Scan for the cell matching the given text and deliver its [X, Y] coordinate at center. 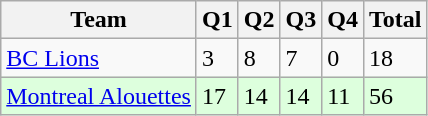
0 [343, 58]
Q4 [343, 20]
7 [301, 58]
3 [217, 58]
17 [217, 96]
11 [343, 96]
Montreal Alouettes [99, 96]
Total [395, 20]
56 [395, 96]
18 [395, 58]
Team [99, 20]
8 [259, 58]
Q3 [301, 20]
Q1 [217, 20]
Q2 [259, 20]
BC Lions [99, 58]
